Return (X, Y) of the center of cell containing provided text 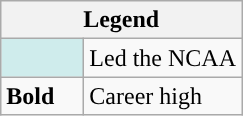
Career high (163, 96)
Legend (122, 20)
Bold (42, 96)
Led the NCAA (163, 58)
